Return the (X, Y) coordinate for the center point of the cell that contains the specified text.  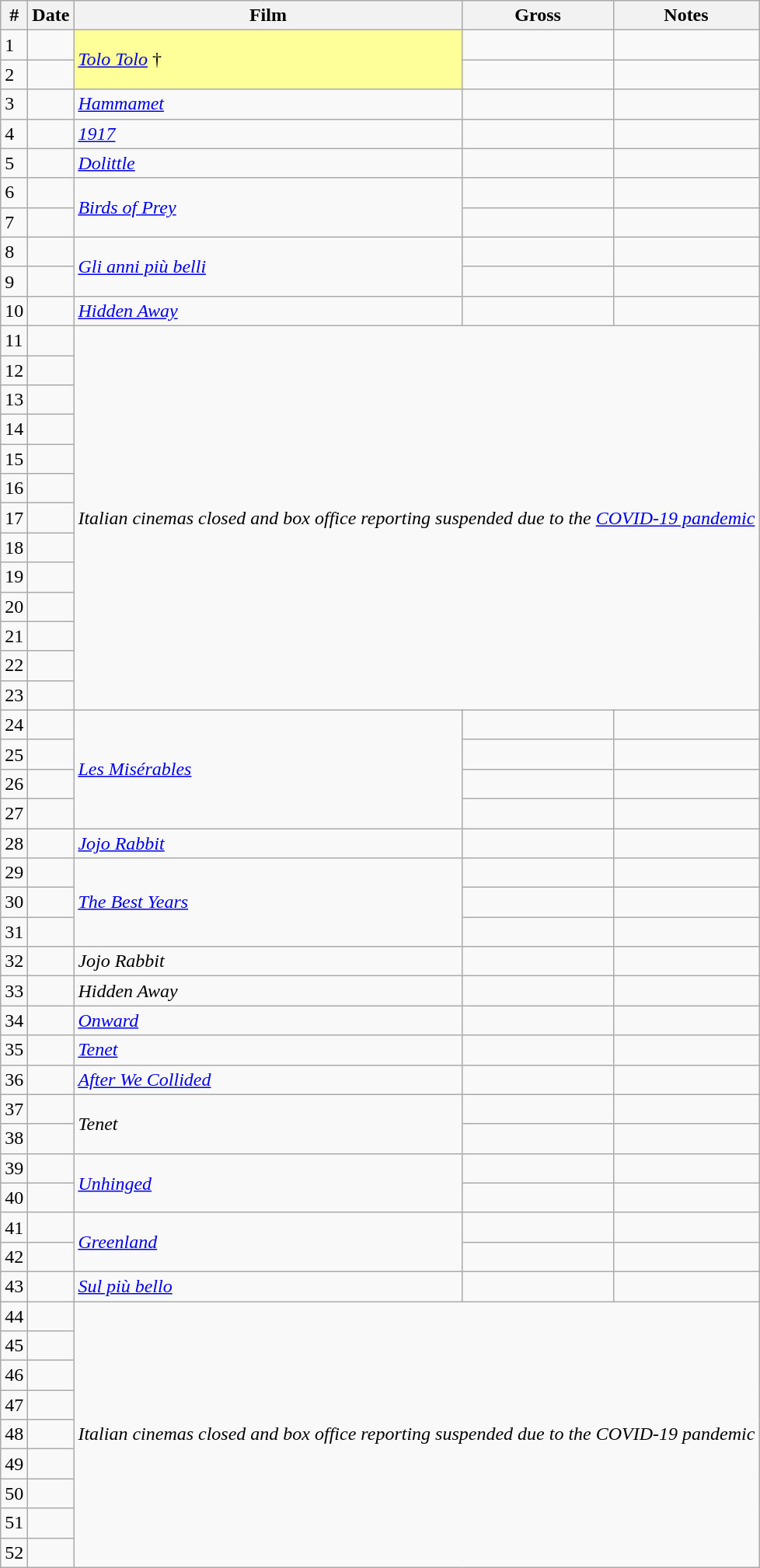
48 (14, 1434)
Greenland (268, 1242)
35 (14, 1050)
27 (14, 813)
34 (14, 1020)
Film (268, 16)
52 (14, 1552)
9 (14, 281)
13 (14, 400)
42 (14, 1257)
6 (14, 193)
20 (14, 607)
10 (14, 311)
Gli anni più belli (268, 266)
33 (14, 991)
Birds of Prey (268, 207)
39 (14, 1168)
44 (14, 1316)
28 (14, 843)
11 (14, 340)
50 (14, 1493)
47 (14, 1405)
24 (14, 725)
Sul più bello (268, 1286)
19 (14, 577)
29 (14, 873)
17 (14, 518)
25 (14, 754)
37 (14, 1109)
31 (14, 932)
5 (14, 163)
Onward (268, 1020)
51 (14, 1523)
38 (14, 1139)
7 (14, 222)
32 (14, 961)
46 (14, 1375)
15 (14, 459)
Notes (686, 16)
30 (14, 902)
The Best Years (268, 902)
3 (14, 104)
Tolo Tolo † (268, 60)
After We Collided (268, 1080)
Dolittle (268, 163)
43 (14, 1286)
18 (14, 548)
45 (14, 1346)
40 (14, 1198)
Les Misérables (268, 769)
8 (14, 252)
# (14, 16)
Unhinged (268, 1183)
1 (14, 45)
1917 (268, 134)
41 (14, 1227)
36 (14, 1080)
Hammamet (268, 104)
Date (51, 16)
49 (14, 1464)
2 (14, 75)
23 (14, 695)
22 (14, 666)
4 (14, 134)
12 (14, 370)
Gross (538, 16)
26 (14, 784)
14 (14, 429)
16 (14, 488)
21 (14, 636)
